Return [x, y] of the center of cell containing provided text 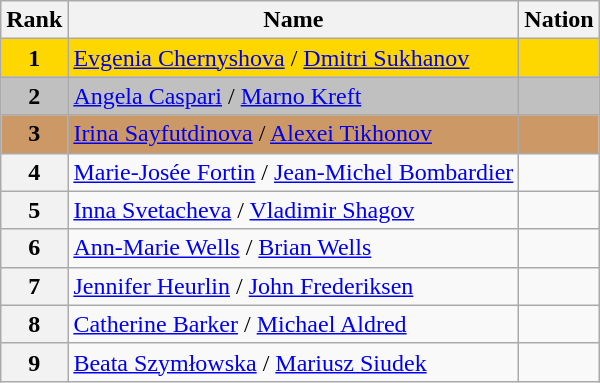
5 [34, 210]
Ann-Marie Wells / Brian Wells [294, 248]
Angela Caspari / Marno Kreft [294, 96]
Catherine Barker / Michael Aldred [294, 324]
Nation [559, 20]
6 [34, 248]
Irina Sayfutdinova / Alexei Tikhonov [294, 134]
Evgenia Chernyshova / Dmitri Sukhanov [294, 58]
Rank [34, 20]
7 [34, 286]
1 [34, 58]
Jennifer Heurlin / John Frederiksen [294, 286]
2 [34, 96]
8 [34, 324]
Inna Svetacheva / Vladimir Shagov [294, 210]
Marie-Josée Fortin / Jean-Michel Bombardier [294, 172]
Name [294, 20]
9 [34, 362]
Beata Szymłowska / Mariusz Siudek [294, 362]
4 [34, 172]
3 [34, 134]
